Extract the (X, Y) coordinate from the center of the cell holding the provided text.  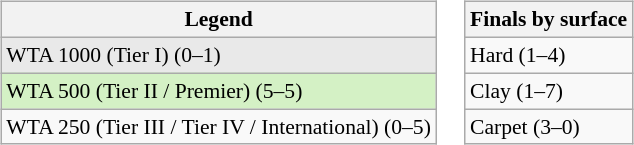
WTA 1000 (Tier I) (0–1) (218, 55)
Finals by surface (548, 20)
WTA 250 (Tier III / Tier IV / International) (0–5) (218, 127)
Clay (1–7) (548, 91)
Legend (218, 20)
WTA 500 (Tier II / Premier) (5–5) (218, 91)
Hard (1–4) (548, 55)
Carpet (3–0) (548, 127)
